Locate the cell with the specified text and output its (x, y) center coordinate. 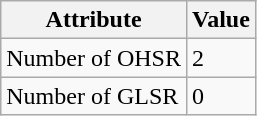
0 (220, 96)
Attribute (94, 20)
Value (220, 20)
Number of GLSR (94, 96)
Number of OHSR (94, 58)
2 (220, 58)
